Provide the [x, y] coordinate of the cell's center where the given text is located.  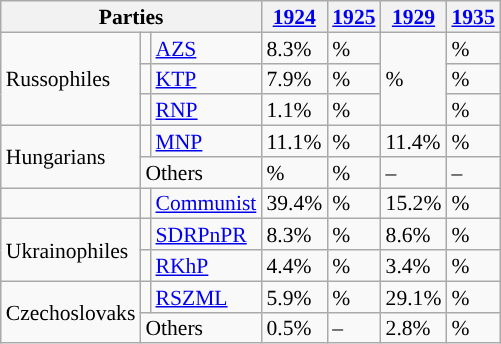
5.9% [294, 296]
Parties [132, 16]
AZS [206, 48]
Ukrainophiles [71, 250]
Russophiles [71, 78]
1929 [414, 16]
1925 [354, 16]
11.1% [294, 142]
2.8% [414, 328]
KTP [206, 78]
1.1% [294, 110]
39.4% [294, 204]
RKhP [206, 266]
RSZML [206, 296]
Czechoslovaks [71, 312]
1935 [472, 16]
4.4% [294, 266]
SDRPnPR [206, 234]
3.4% [414, 266]
RNP [206, 110]
11.4% [414, 142]
8.6% [414, 234]
29.1% [414, 296]
MNP [206, 142]
7.9% [294, 78]
1924 [294, 16]
0.5% [294, 328]
Communist [206, 204]
Hungarians [71, 157]
15.2% [414, 204]
